Determine the [X, Y] coordinate at the center of the cell enclosing the given text.  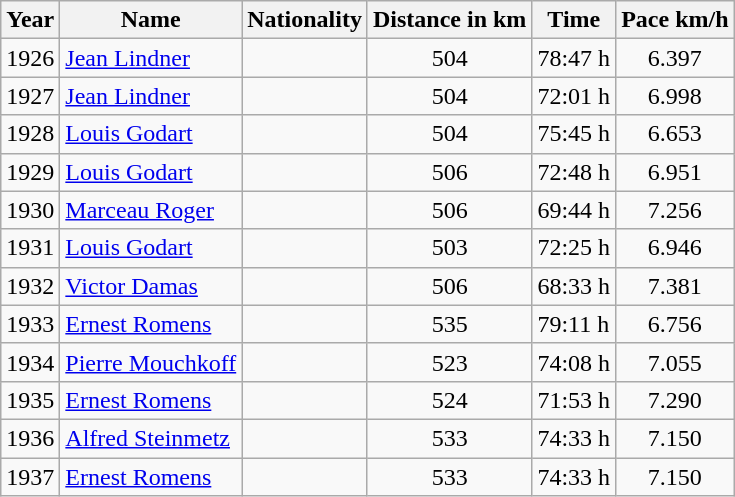
7.290 [675, 400]
1931 [30, 248]
Time [574, 20]
6.397 [675, 58]
78:47 h [574, 58]
72:48 h [574, 172]
Name [151, 20]
Marceau Roger [151, 210]
79:11 h [574, 324]
Nationality [305, 20]
523 [449, 362]
1930 [30, 210]
68:33 h [574, 286]
74:08 h [574, 362]
69:44 h [574, 210]
1926 [30, 58]
Victor Damas [151, 286]
6.756 [675, 324]
75:45 h [574, 134]
6.951 [675, 172]
7.381 [675, 286]
1932 [30, 286]
1927 [30, 96]
1929 [30, 172]
6.946 [675, 248]
Pierre Mouchkoff [151, 362]
7.256 [675, 210]
6.653 [675, 134]
72:01 h [574, 96]
71:53 h [574, 400]
7.055 [675, 362]
1934 [30, 362]
1933 [30, 324]
535 [449, 324]
Pace km/h [675, 20]
Alfred Steinmetz [151, 438]
503 [449, 248]
524 [449, 400]
1928 [30, 134]
1937 [30, 477]
Year [30, 20]
1936 [30, 438]
6.998 [675, 96]
72:25 h [574, 248]
1935 [30, 400]
Distance in km [449, 20]
